Identify which cell holds the provided text, then report its [X, Y] central coordinate. 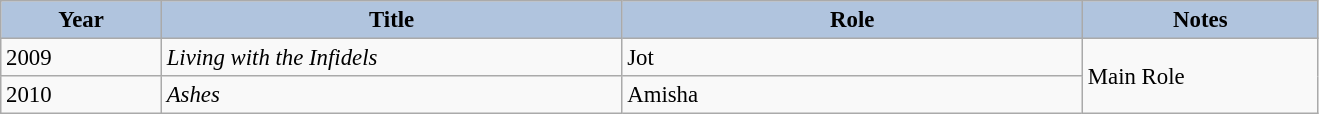
Main Role [1201, 76]
2010 [82, 95]
Title [392, 20]
Role [852, 20]
Jot [852, 58]
2009 [82, 58]
Notes [1201, 20]
Living with the Infidels [392, 58]
Ashes [392, 95]
Year [82, 20]
Amisha [852, 95]
